Extract the (X, Y) coordinate from the center of the cell holding the provided text.  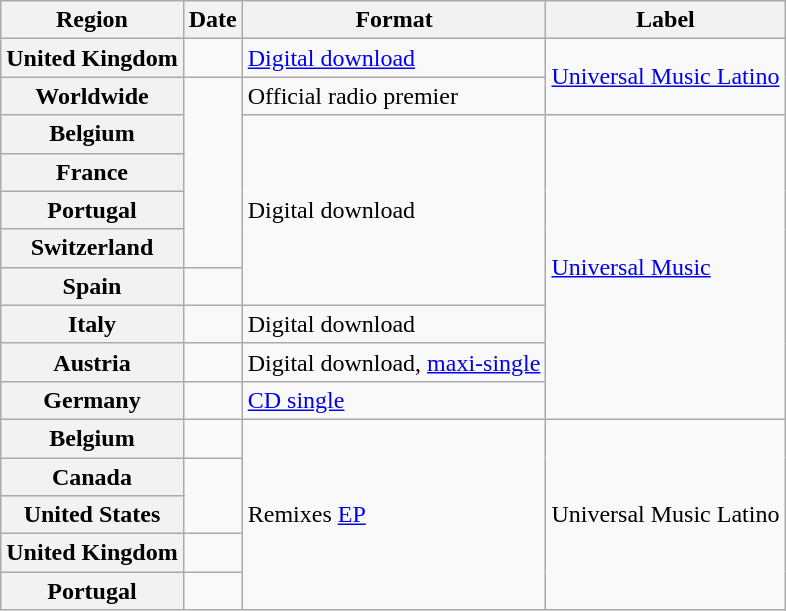
CD single (394, 400)
United States (92, 515)
Date (212, 20)
Canada (92, 477)
Germany (92, 400)
Label (666, 20)
Remixes EP (394, 514)
Worldwide (92, 96)
Switzerland (92, 248)
Austria (92, 362)
Digital download, maxi-single (394, 362)
Spain (92, 286)
Universal Music (666, 267)
Official radio premier (394, 96)
Format (394, 20)
France (92, 172)
Italy (92, 324)
Region (92, 20)
